Find where the given text appears and provide that cell's center as [X, Y] coordinate. 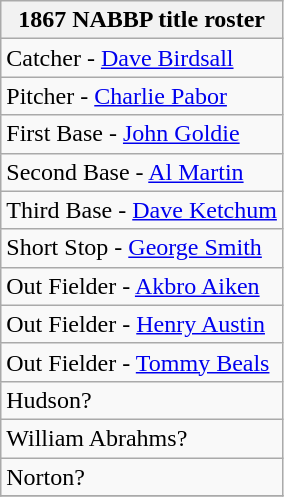
1867 NABBP title roster [142, 20]
Norton? [142, 477]
Out Fielder - Tommy Beals [142, 362]
Catcher - Dave Birdsall [142, 58]
Short Stop - George Smith [142, 248]
Second Base - Al Martin [142, 172]
William Abrahms? [142, 438]
Pitcher - Charlie Pabor [142, 96]
Third Base - Dave Ketchum [142, 210]
Hudson? [142, 400]
First Base - John Goldie [142, 134]
Out Fielder - Henry Austin [142, 324]
Out Fielder - Akbro Aiken [142, 286]
